Scan for the cell matching the given text and deliver its [x, y] coordinate at center. 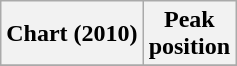
Chart (2010) [72, 34]
Peakposition [189, 34]
